From the cell containing the given text, extract its center point as (x, y) coordinate. 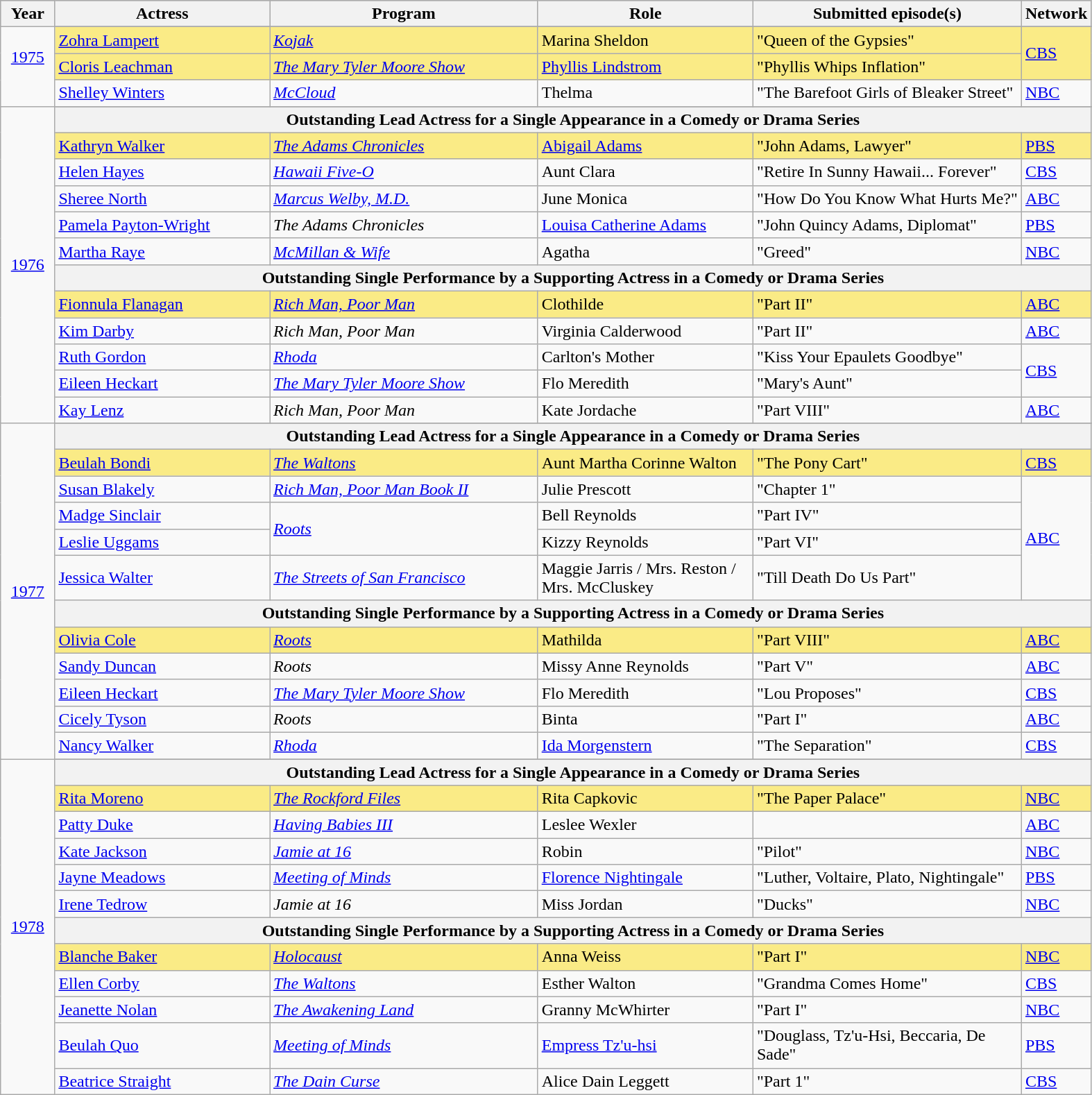
Cicely Tyson (162, 719)
"John Adams, Lawyer" (887, 146)
The Streets of San Francisco (404, 577)
Thelma (645, 93)
June Monica (645, 198)
Agatha (645, 251)
Kojak (404, 40)
"Lou Proposes" (887, 693)
The Dain Curse (404, 1081)
Zohra Lampert (162, 40)
"Part IV" (887, 516)
McCloud (404, 93)
1975 (28, 67)
Hawaii Five-O (404, 172)
Leslie Uggams (162, 542)
"Retire In Sunny Hawaii... Forever" (887, 172)
Rita Moreno (162, 799)
Irene Tedrow (162, 904)
"The Paper Palace" (887, 799)
Mathilda (645, 640)
"How Do You Know What Hurts Me?" (887, 198)
"The Separation" (887, 745)
Jessica Walter (162, 577)
Martha Raye (162, 251)
1978 (28, 927)
McMillan & Wife (404, 251)
"Pilot" (887, 851)
Kizzy Reynolds (645, 542)
Louisa Catherine Adams (645, 225)
Ruth Gordon (162, 357)
"Luther, Voltaire, Plato, Nightingale" (887, 878)
Binta (645, 719)
Cloris Leachman (162, 67)
Alice Dain Leggett (645, 1081)
Role (645, 14)
"Part V" (887, 666)
Blanche Baker (162, 957)
1976 (28, 265)
Kay Lenz (162, 410)
Shelley Winters (162, 93)
"Greed" (887, 251)
Miss Jordan (645, 904)
1977 (28, 591)
Actress (162, 14)
Aunt Clara (645, 172)
Esther Walton (645, 983)
Having Babies III (404, 825)
Program (404, 14)
"The Pony Cart" (887, 463)
"Grandma Comes Home" (887, 983)
Rita Capkovic (645, 799)
"Till Death Do Us Part" (887, 577)
Beulah Bondi (162, 463)
Robin (645, 851)
"Kiss Your Epaulets Goodbye" (887, 357)
"John Quincy Adams, Diplomat" (887, 225)
Empress Tz'u-hsi (645, 1045)
"Ducks" (887, 904)
Kathryn Walker (162, 146)
Madge Sinclair (162, 516)
Jayne Meadows (162, 878)
Anna Weiss (645, 957)
Granny McWhirter (645, 1010)
"Part 1" (887, 1081)
"The Barefoot Girls of Bleaker Street" (887, 93)
Carlton's Mother (645, 357)
Jeanette Nolan (162, 1010)
Sandy Duncan (162, 666)
Fionnula Flanagan (162, 304)
Ida Morgenstern (645, 745)
Year (28, 14)
Maggie Jarris / Mrs. Reston / Mrs. McCluskey (645, 577)
Kate Jackson (162, 851)
Patty Duke (162, 825)
Florence Nightingale (645, 878)
Beatrice Straight (162, 1081)
Missy Anne Reynolds (645, 666)
Kim Darby (162, 331)
Abigail Adams (645, 146)
Network (1056, 14)
"Mary's Aunt" (887, 384)
Helen Hayes (162, 172)
Susan Blakely (162, 489)
Ellen Corby (162, 983)
Marcus Welby, M.D. (404, 198)
Julie Prescott (645, 489)
"Douglass, Tz'u-Hsi, Beccaria, De Sade" (887, 1045)
"Queen of the Gypsies" (887, 40)
Submitted episode(s) (887, 14)
Phyllis Lindstrom (645, 67)
"Chapter 1" (887, 489)
Clothilde (645, 304)
Olivia Cole (162, 640)
Beulah Quo (162, 1045)
Kate Jordache (645, 410)
The Awakening Land (404, 1010)
Aunt Martha Corinne Walton (645, 463)
"Phyllis Whips Inflation" (887, 67)
Marina Sheldon (645, 40)
Leslee Wexler (645, 825)
Sheree North (162, 198)
Holocaust (404, 957)
Pamela Payton-Wright (162, 225)
Rich Man, Poor Man Book II (404, 489)
The Rockford Files (404, 799)
Virginia Calderwood (645, 331)
"Part VI" (887, 542)
Bell Reynolds (645, 516)
Nancy Walker (162, 745)
